From the cell containing the given text, extract its center point as [X, Y] coordinate. 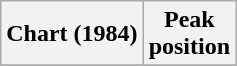
Chart (1984) [72, 34]
Peakposition [189, 34]
